Provide the (X, Y) coordinate of the cell's center where the given text is located.  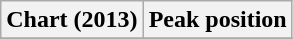
Peak position (218, 20)
Chart (2013) (72, 20)
